Detect which cell encompasses the target text, then output its (X, Y) center coordinate. 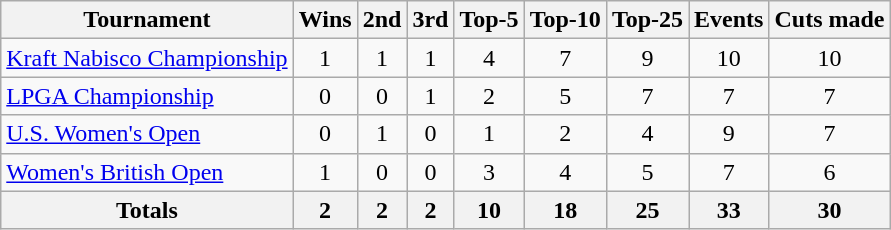
U.S. Women's Open (147, 134)
Top-5 (489, 20)
Events (729, 20)
2nd (382, 20)
33 (729, 210)
30 (830, 210)
Totals (147, 210)
25 (647, 210)
18 (565, 210)
Tournament (147, 20)
Top-25 (647, 20)
3rd (430, 20)
Women's British Open (147, 172)
Cuts made (830, 20)
LPGA Championship (147, 96)
6 (830, 172)
Wins (325, 20)
Top-10 (565, 20)
Kraft Nabisco Championship (147, 58)
3 (489, 172)
